Scan for the cell matching the given text and deliver its [x, y] coordinate at center. 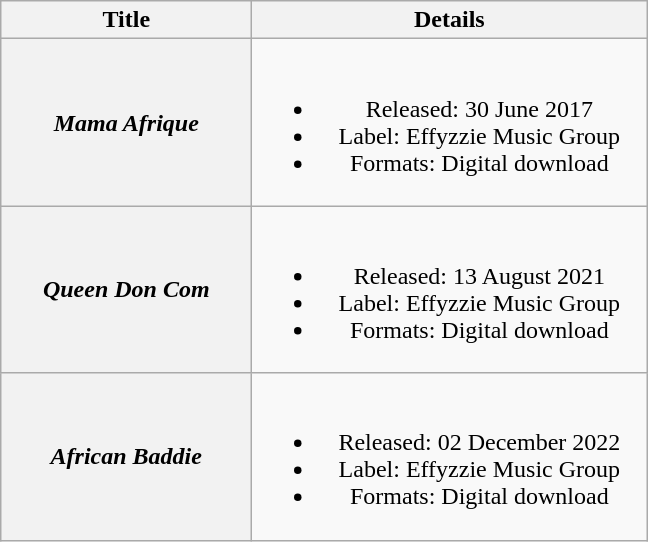
Released: 13 August 2021Label: Effyzzie Music GroupFormats: Digital download [450, 290]
Title [126, 20]
Released: 30 June 2017Label: Effyzzie Music GroupFormats: Digital download [450, 122]
Queen Don Com [126, 290]
Released: 02 December 2022Label: Effyzzie Music GroupFormats: Digital download [450, 456]
Mama Afrique [126, 122]
African Baddie [126, 456]
Details [450, 20]
